Scan for the cell matching the given text and deliver its [X, Y] coordinate at center. 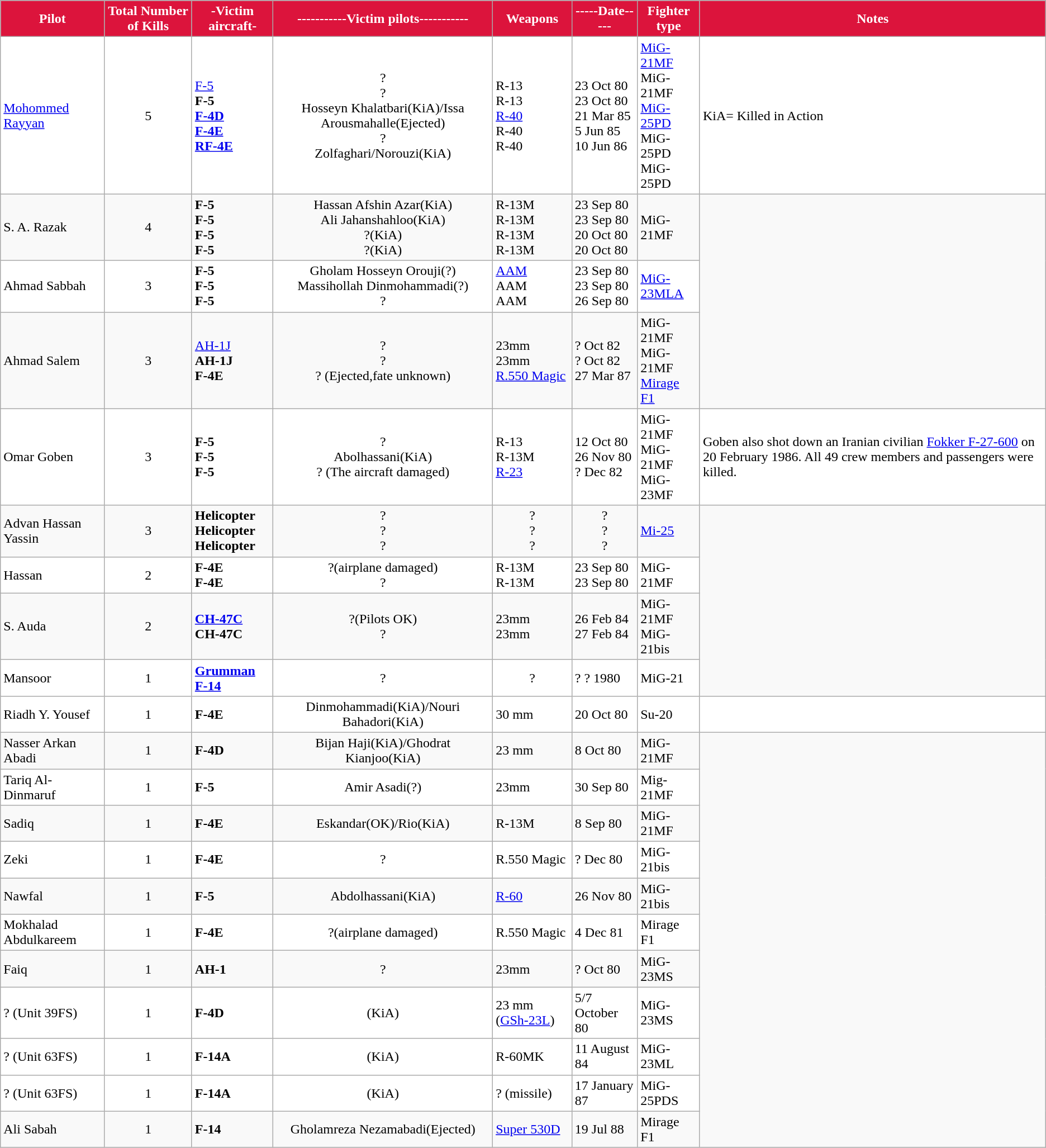
??Hosseyn Khalatbari(KiA)/Issa Arousmahalle(Ejected)?Zolfaghari/Norouzi(KiA) [383, 115]
?(Pilots OK)? [383, 626]
AH-1JAH-1JF-4E [232, 360]
R-13R-13R-40R-40R-40 [532, 115]
Eskandar(OK)/Rio(KiA) [383, 824]
F-5F-5F-4DF-4ERF-4E [232, 115]
Ahmad Sabbah [53, 286]
23mm23mm [532, 626]
MiG-23MLA [669, 286]
KiA= Killed in Action [873, 115]
MiG-21MFMiG-21MFMiG-25PDMiG-25PDMiG-25PD [669, 115]
26 Feb 8427 Feb 84 [605, 626]
? Dec 80 [605, 860]
F-4EF-4E [232, 575]
? Oct 80 [605, 969]
8 Sep 80 [605, 824]
Dinmohammadi(KiA)/Nouri Bahadori(KiA) [383, 714]
5/7 October 80 [605, 1013]
-Victim aircraft- [232, 19]
S. Auda [53, 626]
Weapons [532, 19]
??? (Ejected,fate unknown) [383, 360]
Ahmad Salem [53, 360]
R-60MK [532, 1056]
Notes [873, 19]
23 Sep 8023 Sep 80 [605, 575]
-----------Victim pilots----------- [383, 19]
Nasser Arkan Abadi [53, 750]
Riadh Y. Yousef [53, 714]
Zeki [53, 860]
AAMAAMAAM [532, 286]
5 [148, 115]
4 Dec 81 [605, 932]
R-60 [532, 896]
Tariq Al-Dinmaruf [53, 787]
-----Date----- [605, 19]
30 mm [532, 714]
HelicopterHelicopterHelicopter [232, 531]
Goben also shot down an Iranian civilian Fokker F-27-600 on 20 February 1986. All 49 crew members and passengers were killed. [873, 457]
20 Oct 80 [605, 714]
23mm23mmR.550 Magic [532, 360]
R-13MR-13M [532, 575]
F-5F-5F-5 [232, 457]
R-13M [532, 824]
Gholam Hosseyn Orouji(?)Massihollah Dinmohammadi(?)? [383, 286]
Total Number of Kills [148, 19]
Mig-21MF [669, 787]
CH-47CCH-47C [232, 626]
F-14 [232, 1129]
?(airplane damaged) [383, 932]
F-5F-5 F-5 [232, 286]
Hassan Afshin Azar(KiA)Ali Jahanshahloo(KiA)?(KiA)?(KiA) [383, 227]
Mansoor [53, 677]
S. A. Razak [53, 227]
MiG-21 [669, 677]
MiG-21MFMiG-21MFMiG-23MF [669, 457]
Advan Hassan Yassin [53, 531]
23 Sep 8023 Sep 8026 Sep 80 [605, 286]
11 August 84 [605, 1056]
Sadiq [53, 824]
Nawfal [53, 896]
Bijan Haji(KiA)/Ghodrat Kianjoo(KiA) [383, 750]
23 mm (GSh-23L) [532, 1013]
Grumman F-14 [232, 677]
?Abolhassani(KiA)? (The aircraft damaged) [383, 457]
Mokhalad Abdulkareem [53, 932]
? (missile) [532, 1093]
Faiq [53, 969]
MiG-21MFMiG-21MFMirage F1 [669, 360]
? ? 1980 [605, 677]
R-13R-13MR-23 [532, 457]
17 January 87 [605, 1093]
Gholamreza Nezamabadi(Ejected) [383, 1129]
12 Oct 8026 Nov 80? Dec 82 [605, 457]
Amir Asadi(?) [383, 787]
26 Nov 80 [605, 896]
8 Oct 80 [605, 750]
23 Sep 8023 Sep 8020 Oct 8020 Oct 80 [605, 227]
30 Sep 80 [605, 787]
Su-20 [669, 714]
Super 530D [532, 1129]
Ali Sabah [53, 1129]
? Oct 82? Oct 8227 Mar 87 [605, 360]
?(airplane damaged)? [383, 575]
Fighter type [669, 19]
Hassan [53, 575]
Omar Goben [53, 457]
F-5F-5F-5F-5 [232, 227]
? (Unit 39FS) [53, 1013]
MiG-23ML [669, 1056]
Mohommed Rayyan [53, 115]
Abdolhassani(KiA) [383, 896]
23 Oct 8023 Oct 8021 Mar 855 Jun 8510 Jun 86 [605, 115]
Pilot [53, 19]
4 [148, 227]
23 mm [532, 750]
Mi-25 [669, 531]
MiG-25PDS [669, 1093]
AH-1 [232, 969]
R-13MR-13MR-13MR-13M [532, 227]
19 Jul 88 [605, 1129]
MiG-21MFMiG-21bis [669, 626]
